Search for the cell housing the specified text and yield its (x, y) center coordinate. 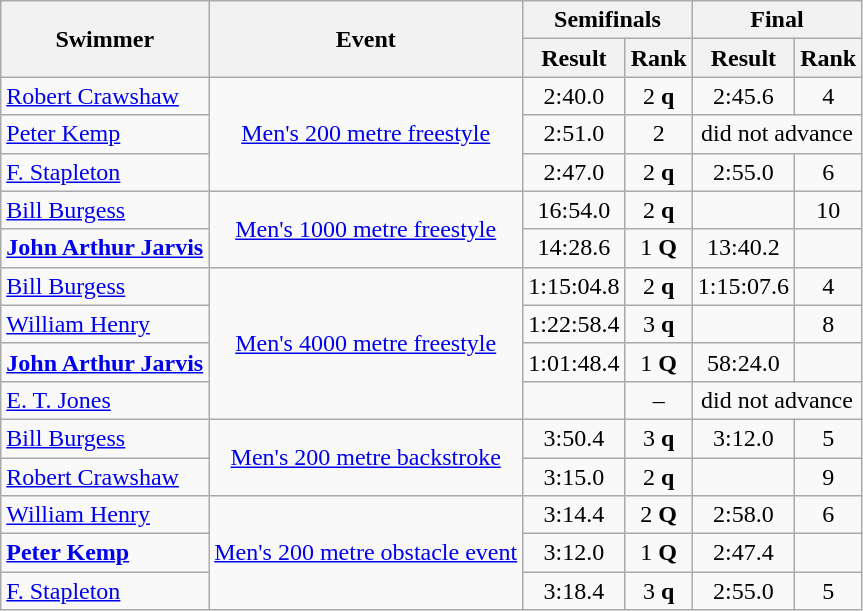
2:40.0 (574, 96)
3:50.4 (574, 438)
2:47.0 (574, 172)
8 (828, 324)
2:45.6 (743, 96)
1:22:58.4 (574, 324)
Men's 200 metre obstacle event (366, 553)
Final (777, 20)
Event (366, 39)
Men's 200 metre freestyle (366, 134)
3:15.0 (574, 477)
1:15:04.8 (574, 286)
3:14.4 (574, 515)
– (658, 400)
E. T. Jones (105, 400)
9 (828, 477)
10 (828, 210)
Swimmer (105, 39)
Men's 1000 metre freestyle (366, 229)
2:58.0 (743, 515)
Semifinals (608, 20)
Men's 4000 metre freestyle (366, 343)
1:01:48.4 (574, 362)
3:18.4 (574, 591)
2:47.4 (743, 553)
16:54.0 (574, 210)
13:40.2 (743, 248)
2 (658, 134)
1:15:07.6 (743, 286)
14:28.6 (574, 248)
58:24.0 (743, 362)
Men's 200 metre backstroke (366, 457)
2 Q (658, 515)
2:51.0 (574, 134)
